Return the (x, y) coordinate for the center point of the cell that contains the specified text.  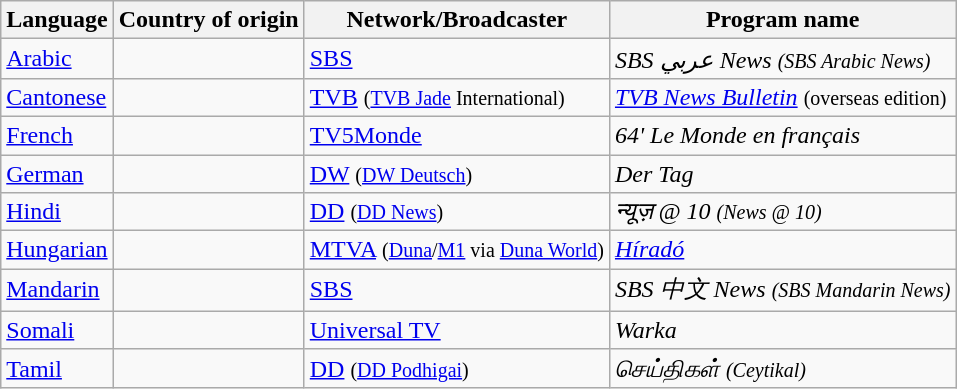
Der Tag (782, 173)
TV5Monde (456, 135)
न्यूज़ @ 10 (News @ 10) (782, 212)
DW (DW Deutsch) (456, 173)
MTVA (Duna/M1 via Duna World) (456, 250)
TVB News Bulletin (overseas edition) (782, 97)
Mandarin (57, 290)
Hungarian (57, 250)
DD (DD News) (456, 212)
French (57, 135)
Arabic (57, 59)
Híradó (782, 250)
DD (DD Podhigai) (456, 368)
Somali (57, 330)
Warka (782, 330)
செய்திகள் (Ceytikal) (782, 368)
Language (57, 20)
Cantonese (57, 97)
Network/Broadcaster (456, 20)
Country of origin (208, 20)
TVB (TVB Jade International) (456, 97)
German (57, 173)
Program name (782, 20)
Universal TV (456, 330)
Hindi (57, 212)
SBS 中文 News (SBS Mandarin News) (782, 290)
Tamil (57, 368)
SBS عربي News (SBS Arabic News) (782, 59)
64' Le Monde en français (782, 135)
